From the cell containing the given text, extract its center point as (X, Y) coordinate. 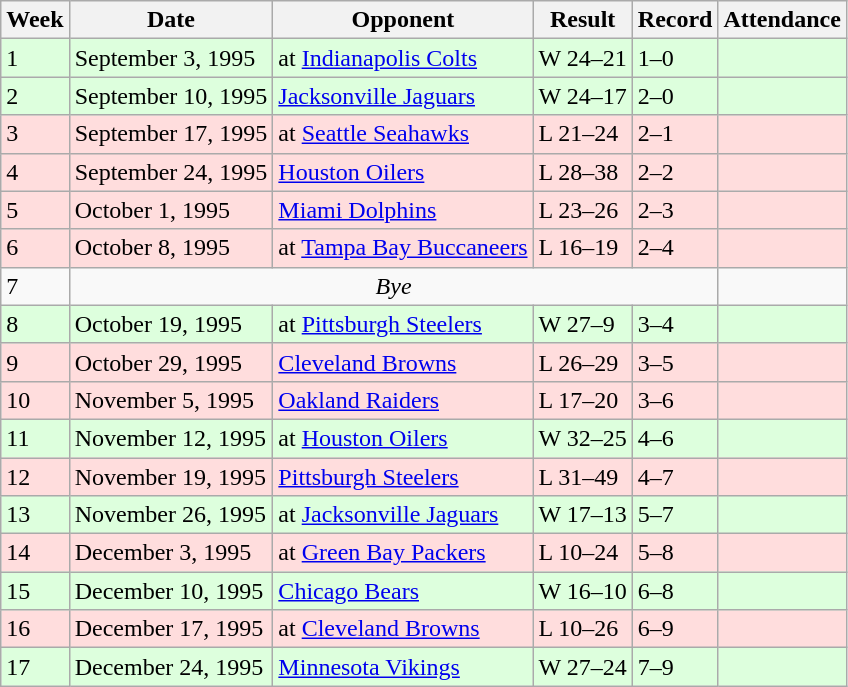
2–3 (675, 210)
L 28–38 (582, 172)
December 10, 1995 (171, 591)
2 (35, 96)
at Cleveland Browns (403, 629)
7–9 (675, 667)
Houston Oilers (403, 172)
at Tampa Bay Buccaneers (403, 248)
at Houston Oilers (403, 438)
November 12, 1995 (171, 438)
L 26–29 (582, 362)
Jacksonville Jaguars (403, 96)
October 1, 1995 (171, 210)
L 31–49 (582, 477)
2–0 (675, 96)
Minnesota Vikings (403, 667)
September 17, 1995 (171, 134)
L 16–19 (582, 248)
4–6 (675, 438)
Bye (394, 286)
W 24–21 (582, 58)
3–4 (675, 324)
5–8 (675, 553)
Record (675, 20)
14 (35, 553)
October 19, 1995 (171, 324)
L 10–24 (582, 553)
Week (35, 20)
12 (35, 477)
W 27–9 (582, 324)
11 (35, 438)
3 (35, 134)
October 8, 1995 (171, 248)
December 17, 1995 (171, 629)
13 (35, 515)
November 19, 1995 (171, 477)
W 32–25 (582, 438)
W 17–13 (582, 515)
at Green Bay Packers (403, 553)
Attendance (782, 20)
Oakland Raiders (403, 400)
7 (35, 286)
November 26, 1995 (171, 515)
October 29, 1995 (171, 362)
at Pittsburgh Steelers (403, 324)
at Seattle Seahawks (403, 134)
December 3, 1995 (171, 553)
November 5, 1995 (171, 400)
December 24, 1995 (171, 667)
W 27–24 (582, 667)
2–4 (675, 248)
10 (35, 400)
2–2 (675, 172)
Miami Dolphins (403, 210)
W 16–10 (582, 591)
6–8 (675, 591)
15 (35, 591)
4 (35, 172)
September 24, 1995 (171, 172)
8 (35, 324)
2–1 (675, 134)
L 10–26 (582, 629)
6–9 (675, 629)
17 (35, 667)
16 (35, 629)
6 (35, 248)
September 3, 1995 (171, 58)
9 (35, 362)
L 21–24 (582, 134)
L 23–26 (582, 210)
3–6 (675, 400)
3–5 (675, 362)
at Indianapolis Colts (403, 58)
Pittsburgh Steelers (403, 477)
5 (35, 210)
Chicago Bears (403, 591)
at Jacksonville Jaguars (403, 515)
4–7 (675, 477)
1 (35, 58)
Cleveland Browns (403, 362)
Result (582, 20)
September 10, 1995 (171, 96)
Date (171, 20)
Opponent (403, 20)
5–7 (675, 515)
1–0 (675, 58)
L 17–20 (582, 400)
W 24–17 (582, 96)
